Detect which cell encompasses the target text, then output its [X, Y] center coordinate. 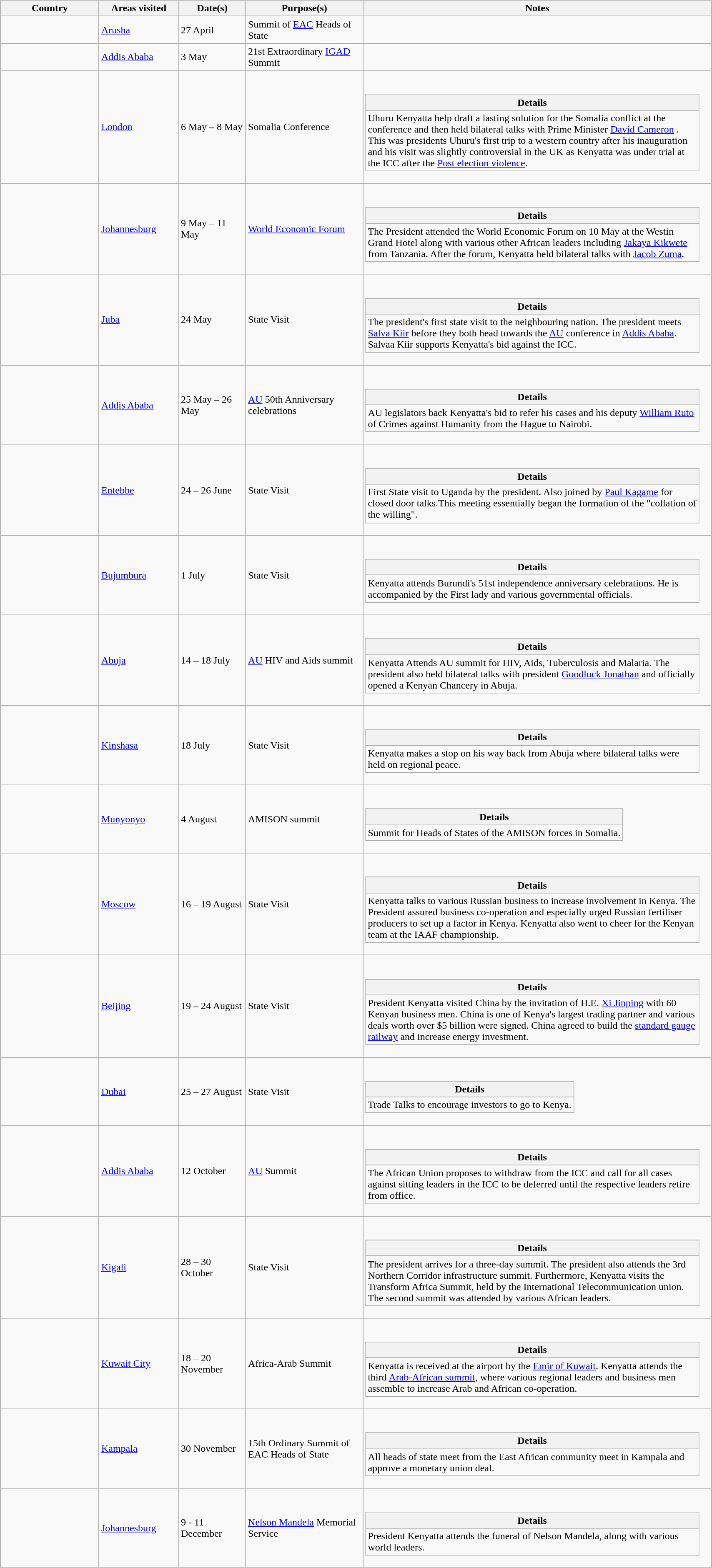
President Kenyatta attends the funeral of Nelson Mandela, along with various world leaders. [532, 1541]
Country [50, 8]
Details President Kenyatta attends the funeral of Nelson Mandela, along with various world leaders. [537, 1528]
Details Kenyatta makes a stop on his way back from Abuja where bilateral talks were held on regional peace. [537, 745]
AMISON summit [304, 819]
28 – 30 October [212, 1267]
3 May [212, 57]
Kenyatta makes a stop on his way back from Abuja where bilateral talks were held on regional peace. [532, 759]
Africa-Arab Summit [304, 1364]
Trade Talks to encourage investors to go to Kenya. [469, 1105]
Date(s) [212, 8]
Kenyatta attends Burundi's 51st independence anniversary celebrations. He is accompanied by the First lady and various governmental officials. [532, 589]
18 July [212, 745]
Moscow [138, 904]
World Economic Forum [304, 229]
1 July [212, 575]
4 August [212, 819]
Somalia Conference [304, 127]
15th Ordinary Summit of EAC Heads of State [304, 1449]
AU legislators back Kenyatta's bid to refer his cases and his deputy William Ruto of Crimes against Humanity from the Hague to Nairobi. [532, 418]
Kinshasa [138, 745]
19 – 24 August [212, 1006]
AU 50th Anniversary celebrations [304, 405]
Details Summit for Heads of States of the AMISON forces in Somalia. [537, 819]
Summit for Heads of States of the AMISON forces in Somalia. [494, 833]
All heads of state meet from the East African community meet in Kampala and approve a monetary union deal. [532, 1462]
Beijing [138, 1006]
Details Trade Talks to encourage investors to go to Kenya. [537, 1091]
9 May – 11 May [212, 229]
6 May – 8 May [212, 127]
27 April [212, 30]
25 – 27 August [212, 1091]
Arusha [138, 30]
AU HIV and Aids summit [304, 660]
AU Summit [304, 1171]
Purpose(s) [304, 8]
18 – 20 November [212, 1364]
Munyonyo [138, 819]
Entebbe [138, 490]
Juba [138, 320]
30 November [212, 1449]
Kuwait City [138, 1364]
Kigali [138, 1267]
Kampala [138, 1449]
Details AU legislators back Kenyatta's bid to refer his cases and his deputy William Ruto of Crimes against Humanity from the Hague to Nairobi. [537, 405]
Abuja [138, 660]
Areas visited [138, 8]
21st Extraordinary IGAD Summit [304, 57]
14 – 18 July [212, 660]
Nelson Mandela Memorial Service [304, 1528]
London [138, 127]
9 - 11 December [212, 1528]
16 – 19 August [212, 904]
24 May [212, 320]
Details All heads of state meet from the East African community meet in Kampala and approve a monetary union deal. [537, 1449]
25 May – 26 May [212, 405]
Dubai [138, 1091]
Summit of EAC Heads of State [304, 30]
Notes [537, 8]
24 – 26 June [212, 490]
Bujumbura [138, 575]
12 October [212, 1171]
